Search for the cell housing the specified text and yield its [X, Y] center coordinate. 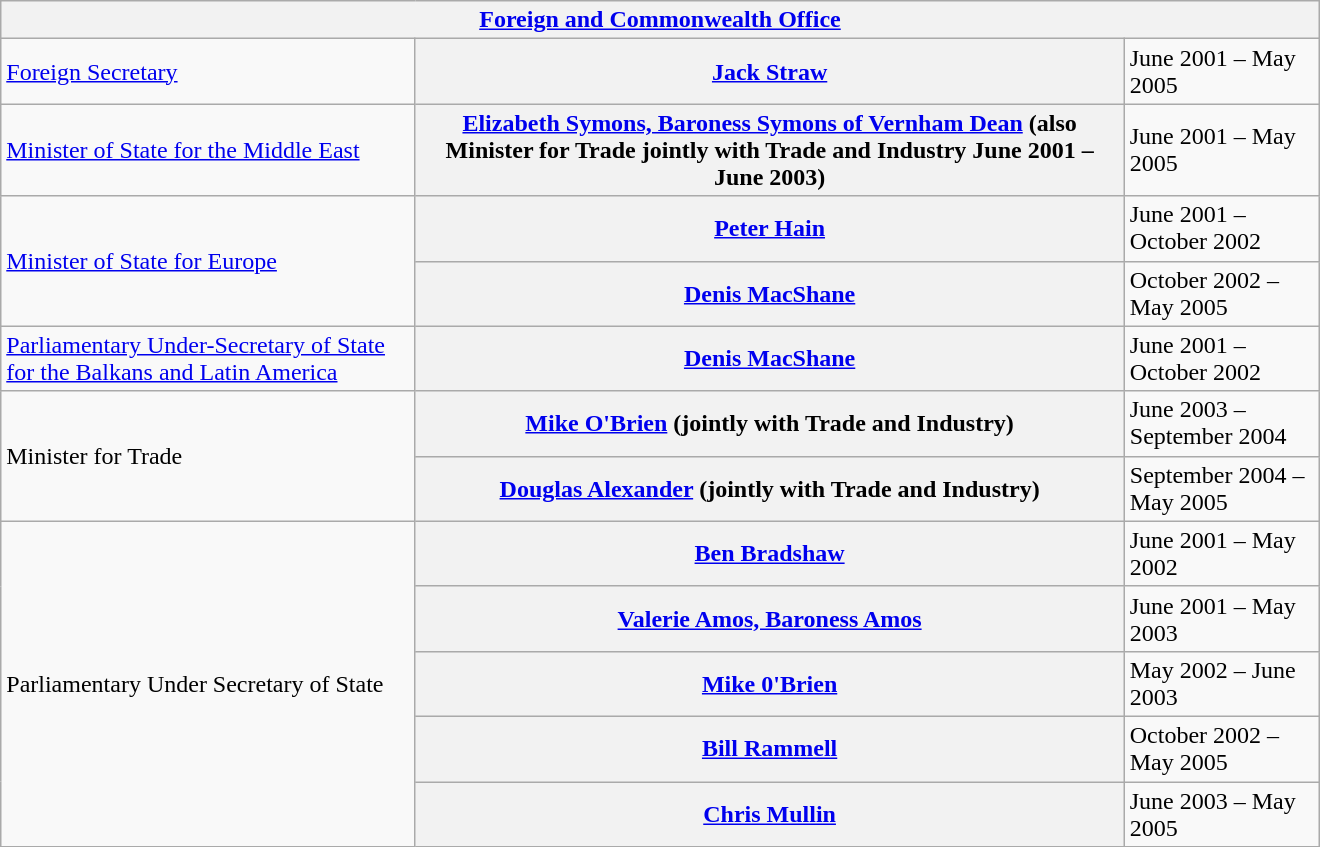
June 2003 – September 2004 [1222, 424]
Minister for Trade [208, 456]
Bill Rammell [770, 748]
Minister of State for the Middle East [208, 150]
Douglas Alexander (jointly with Trade and Industry) [770, 488]
June 2001 – May 2003 [1222, 618]
May 2002 – June 2003 [1222, 684]
Mike O'Brien (jointly with Trade and Industry) [770, 424]
June 2001 – May 2002 [1222, 554]
September 2004 – May 2005 [1222, 488]
Elizabeth Symons, Baroness Symons of Vernham Dean (also Minister for Trade jointly with Trade and Industry June 2001 – June 2003) [770, 150]
Foreign Secretary [208, 72]
Peter Hain [770, 228]
Jack Straw [770, 72]
June 2003 – May 2005 [1222, 814]
Parliamentary Under-Secretary of State for the Balkans and Latin America [208, 358]
Ben Bradshaw [770, 554]
Valerie Amos, Baroness Amos [770, 618]
Minister of State for Europe [208, 261]
Chris Mullin [770, 814]
Mike 0'Brien [770, 684]
Foreign and Commonwealth Office [660, 20]
Parliamentary Under Secretary of State [208, 684]
